Scan for the cell matching the given text and deliver its (x, y) coordinate at center. 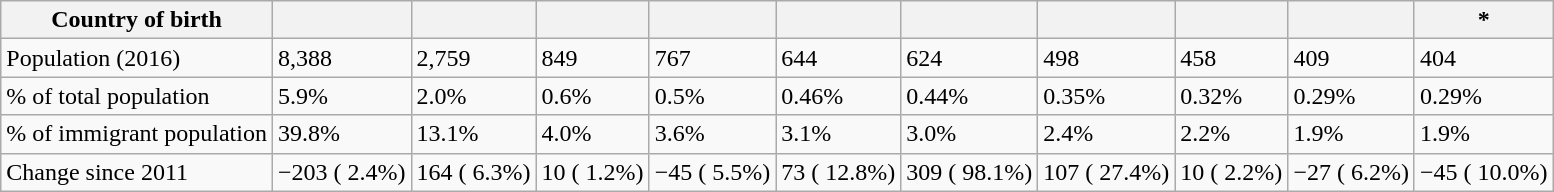
458 (1232, 58)
2.4% (1106, 134)
409 (1352, 58)
% of immigrant population (137, 134)
4.0% (592, 134)
0.32% (1232, 96)
849 (592, 58)
0.35% (1106, 96)
Country of birth (137, 20)
767 (712, 58)
13.1% (474, 134)
3.0% (970, 134)
−45 ( 5.5%) (712, 172)
2.2% (1232, 134)
−45 ( 10.0%) (1484, 172)
8,388 (342, 58)
309 ( 98.1%) (970, 172)
Change since 2011 (137, 172)
0.44% (970, 96)
0.6% (592, 96)
* (1484, 20)
39.8% (342, 134)
% of total population (137, 96)
624 (970, 58)
2.0% (474, 96)
498 (1106, 58)
164 ( 6.3%) (474, 172)
0.5% (712, 96)
Population (2016) (137, 58)
−27 ( 6.2%) (1352, 172)
10 ( 2.2%) (1232, 172)
2,759 (474, 58)
10 ( 1.2%) (592, 172)
−203 ( 2.4%) (342, 172)
73 ( 12.8%) (838, 172)
0.46% (838, 96)
404 (1484, 58)
107 ( 27.4%) (1106, 172)
3.6% (712, 134)
5.9% (342, 96)
644 (838, 58)
3.1% (838, 134)
